Detect which cell encompasses the target text, then output its (X, Y) center coordinate. 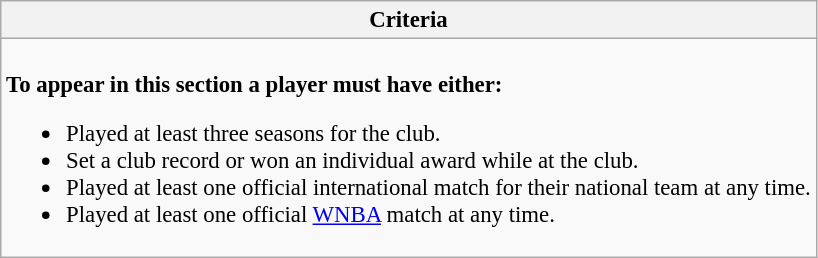
Criteria (408, 20)
